Locate the cell with the specified text and output its [X, Y] center coordinate. 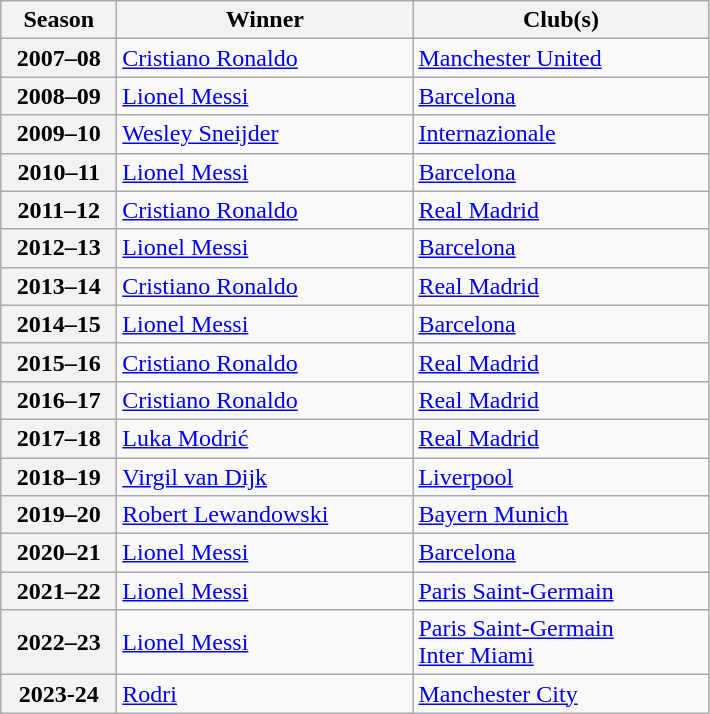
Paris Saint-Germain [561, 591]
2011–12 [59, 210]
Wesley Sneijder [265, 134]
Club(s) [561, 20]
2017–18 [59, 438]
Season [59, 20]
2014–15 [59, 324]
2012–13 [59, 248]
Paris Saint-Germain Inter Miami [561, 642]
2010–11 [59, 172]
Bayern Munich [561, 515]
2019–20 [59, 515]
Virgil van Dijk [265, 477]
2016–17 [59, 400]
Luka Modrić [265, 438]
2008–09 [59, 96]
2018–19 [59, 477]
Internazionale [561, 134]
2007–08 [59, 58]
Manchester United [561, 58]
Rodri [265, 694]
2009–10 [59, 134]
Liverpool [561, 477]
2022–23 [59, 642]
Robert Lewandowski [265, 515]
2023-24 [59, 694]
2020–21 [59, 553]
Winner [265, 20]
Manchester City [561, 694]
2015–16 [59, 362]
2021–22 [59, 591]
2013–14 [59, 286]
